Return (X, Y) of the center of cell containing provided text 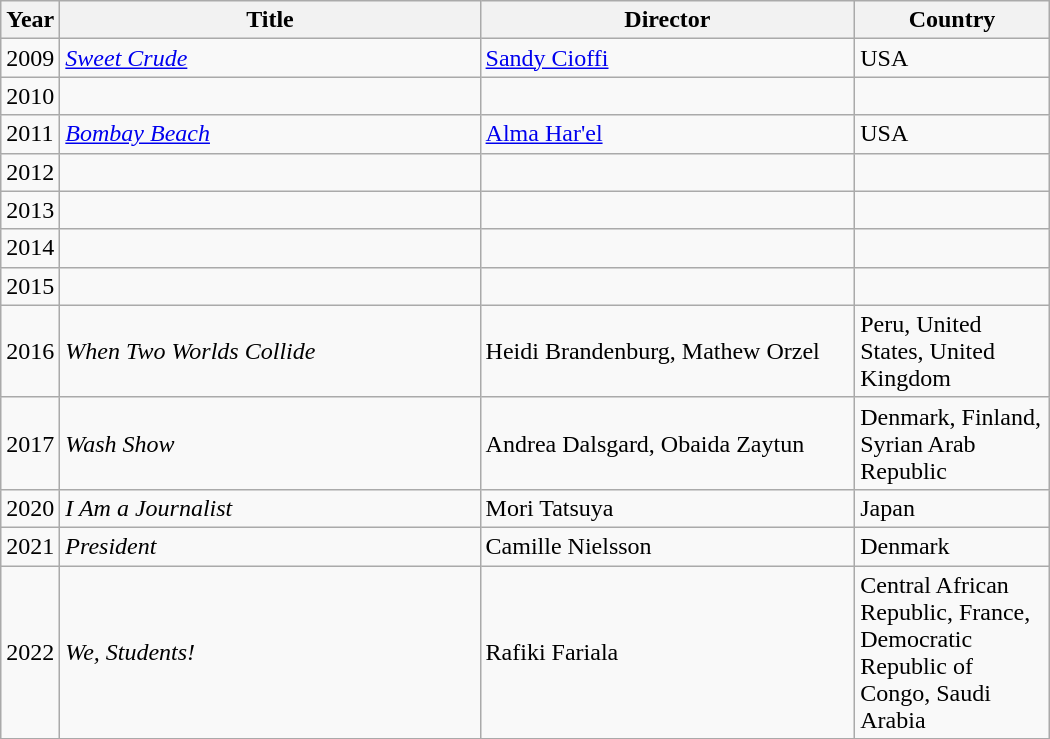
2015 (30, 286)
2011 (30, 134)
2010 (30, 96)
Japan (952, 508)
Year (30, 20)
2014 (30, 248)
Rafiki Fariala (668, 652)
Director (668, 20)
Peru, United States, United Kingdom (952, 351)
2012 (30, 172)
2009 (30, 58)
Sweet Crude (270, 58)
2020 (30, 508)
Andrea Dalsgard, Obaida Zaytun (668, 443)
Wash Show (270, 443)
Alma Har'el (668, 134)
Country (952, 20)
2022 (30, 652)
2016 (30, 351)
I Am a Journalist (270, 508)
President (270, 546)
Camille Nielsson (668, 546)
Denmark, Finland, Syrian Arab Republic (952, 443)
Heidi Brandenburg, Mathew Orzel (668, 351)
We, Students! (270, 652)
Denmark (952, 546)
Central African Republic, France, Democratic Republic of Congo, Saudi Arabia (952, 652)
2017 (30, 443)
Mori Tatsuya (668, 508)
Sandy Cioffi (668, 58)
Bombay Beach (270, 134)
2021 (30, 546)
Title (270, 20)
When Two Worlds Collide (270, 351)
2013 (30, 210)
